Pinpoint the cell where the given text exists, returning its [x, y] midpoint coordinate. 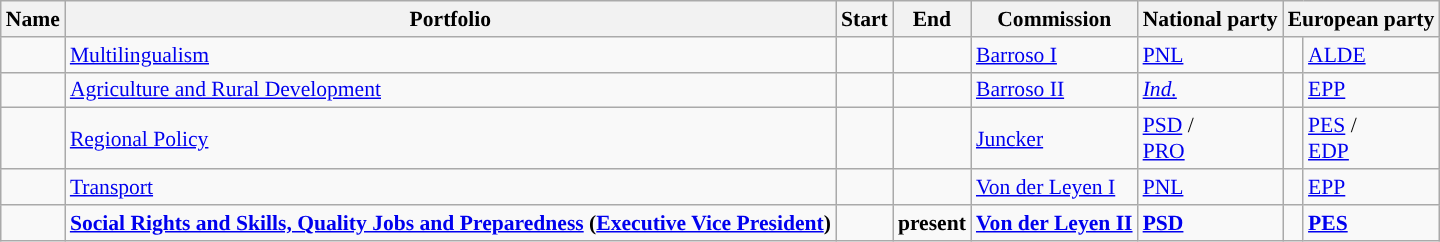
Transport [450, 187]
present [932, 223]
ALDE [1371, 55]
Ind. [1210, 90]
Social Rights and Skills, Quality Jobs and Preparedness (Executive Vice President) [450, 223]
Commission [1054, 19]
Start [864, 19]
PSD /PRO [1210, 138]
End [932, 19]
PES /EDP [1371, 138]
Multilingualism [450, 55]
Barroso II [1054, 90]
European party [1362, 19]
Von der Leyen I [1054, 187]
Barroso I [1054, 55]
Portfolio [450, 19]
National party [1210, 19]
Regional Policy [450, 138]
PES [1371, 223]
Juncker [1054, 138]
Name [33, 19]
PSD [1210, 223]
Agriculture and Rural Development [450, 90]
Von der Leyen II [1054, 223]
